Provide the [X, Y] coordinate of the cell's center where the given text is located.  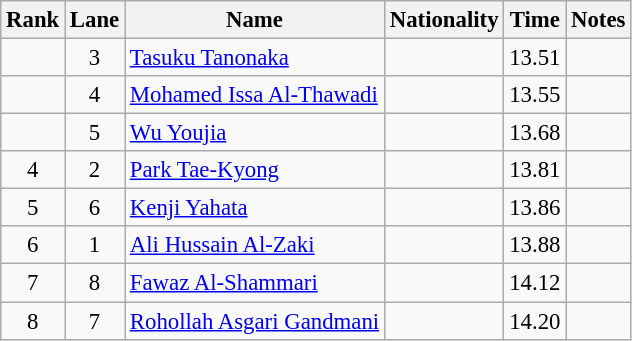
13.81 [535, 170]
13.51 [535, 58]
Rohollah Asgari Gandmani [255, 321]
Fawaz Al-Shammari [255, 283]
Lane [95, 20]
13.86 [535, 208]
14.20 [535, 321]
Notes [598, 20]
Tasuku Tanonaka [255, 58]
Rank [33, 20]
14.12 [535, 283]
Wu Youjia [255, 133]
13.68 [535, 133]
Nationality [444, 20]
13.55 [535, 95]
Kenji Yahata [255, 208]
Mohamed Issa Al-Thawadi [255, 95]
Name [255, 20]
Park Tae-Kyong [255, 170]
Time [535, 20]
3 [95, 58]
Ali Hussain Al-Zaki [255, 245]
1 [95, 245]
2 [95, 170]
13.88 [535, 245]
